Provide the [X, Y] coordinate of the cell's center where the given text is located.  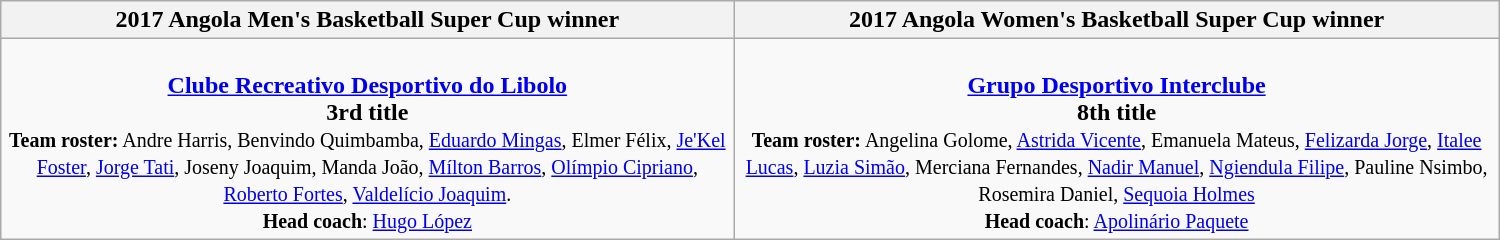
2017 Angola Women's Basketball Super Cup winner [1116, 20]
2017 Angola Men's Basketball Super Cup winner [368, 20]
